Provide the [x, y] coordinate of the cell's center where the given text is located.  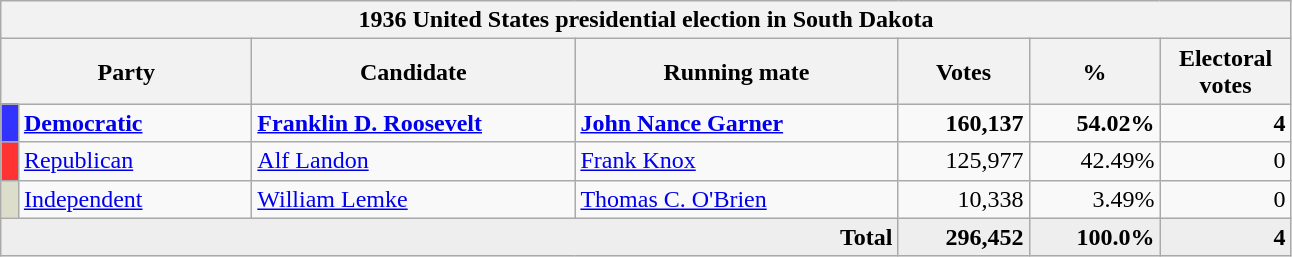
54.02% [1094, 123]
Candidate [414, 72]
160,137 [964, 123]
Alf Landon [414, 161]
10,338 [964, 199]
Democratic [134, 123]
Thomas C. O'Brien [736, 199]
42.49% [1094, 161]
125,977 [964, 161]
Republican [134, 161]
Independent [134, 199]
Votes [964, 72]
3.49% [1094, 199]
John Nance Garner [736, 123]
William Lemke [414, 199]
1936 United States presidential election in South Dakota [646, 20]
Frank Knox [736, 161]
Party [126, 72]
100.0% [1094, 237]
% [1094, 72]
Electoral votes [1226, 72]
Running mate [736, 72]
Total [450, 237]
Franklin D. Roosevelt [414, 123]
296,452 [964, 237]
